Scan for the cell matching the given text and deliver its [x, y] coordinate at center. 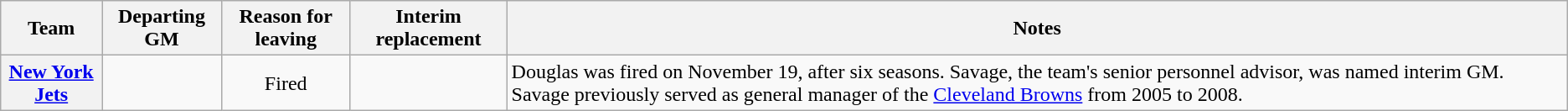
Reason for leaving [286, 29]
Fired [286, 82]
New York Jets [52, 82]
Notes [1037, 29]
Team [52, 29]
Departing GM [162, 29]
Interim replacement [429, 29]
